Extract the (X, Y) coordinate from the center of the cell holding the provided text.  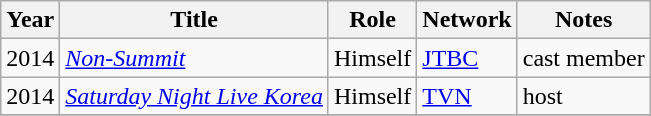
Year (30, 20)
cast member (584, 58)
TVN (467, 96)
Notes (584, 20)
JTBC (467, 58)
Role (372, 20)
Non-Summit (194, 58)
Network (467, 20)
Saturday Night Live Korea (194, 96)
Title (194, 20)
host (584, 96)
